Scan for the cell matching the given text and deliver its [X, Y] coordinate at center. 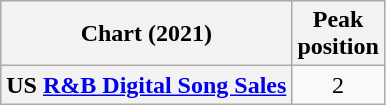
Peakposition [338, 34]
US R&B Digital Song Sales [146, 85]
2 [338, 85]
Chart (2021) [146, 34]
